Capture the cell that displays the provided text and extract its [X, Y] central coordinate. 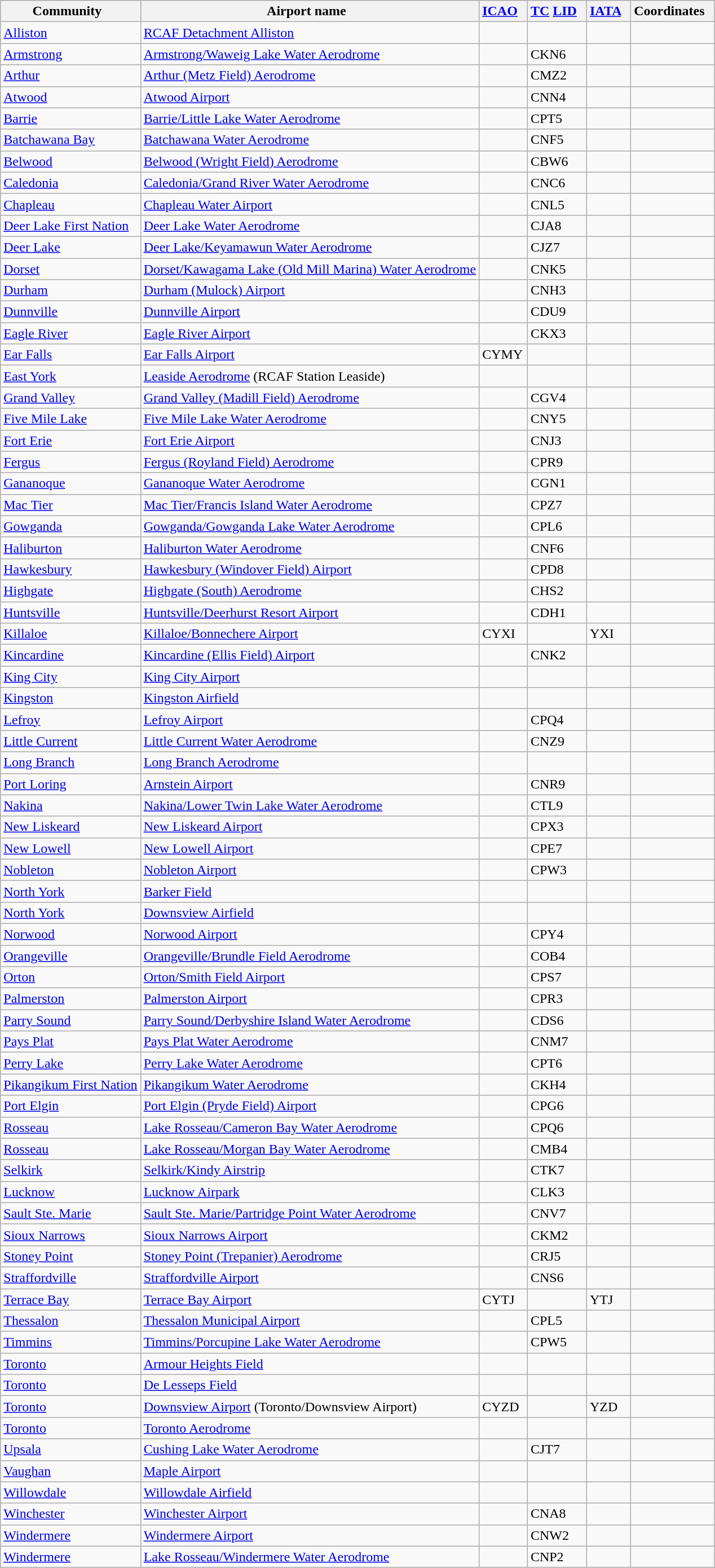
CNK2 [557, 655]
CHS2 [557, 591]
Ear Falls [70, 355]
Cushing Lake Water Aerodrome [310, 1450]
CPT6 [557, 1063]
Kingston Airfield [310, 698]
Belwood (Wright Field) Aerodrome [310, 161]
CPQ6 [557, 1127]
CGN1 [557, 483]
CKM2 [557, 1235]
CPE7 [557, 848]
CPY4 [557, 934]
CLK3 [557, 1192]
Sioux Narrows [70, 1235]
CNW2 [557, 1535]
Upsala [70, 1450]
Kincardine (Ellis Field) Airport [310, 655]
Nakina/Lower Twin Lake Water Aerodrome [310, 805]
Pikangikum Water Aerodrome [310, 1085]
Sault Ste. Marie/Partridge Point Water Aerodrome [310, 1213]
YTJ [608, 1299]
Pays Plat Water Aerodrome [310, 1042]
Community [70, 11]
Kincardine [70, 655]
Lucknow [70, 1192]
Winchester [70, 1514]
CMB4 [557, 1149]
Deer Lake [70, 247]
Leaside Aerodrome (RCAF Station Leaside) [310, 376]
CTK7 [557, 1170]
Lake Rosseau/Morgan Bay Water Aerodrome [310, 1149]
Hawkesbury [70, 569]
Arnstein Airport [310, 784]
Gananoque Water Aerodrome [310, 483]
Maple Airport [310, 1471]
Pikangikum First Nation [70, 1085]
Gananoque [70, 483]
CPR9 [557, 462]
Norwood [70, 934]
Willowdale Airfield [310, 1492]
Orangeville [70, 956]
Thessalon [70, 1321]
Hawkesbury (Windover Field) Airport [310, 569]
CNK5 [557, 269]
Belwood [70, 161]
Terrace Bay [70, 1299]
Timmins/Porcupine Lake Water Aerodrome [310, 1342]
CPL5 [557, 1321]
Arthur [70, 76]
CNF5 [557, 140]
Coordinates [673, 11]
Port Elgin (Pryde Field) Airport [310, 1106]
Dunnville [70, 312]
CPT5 [557, 118]
CNM7 [557, 1042]
Lucknow Airpark [310, 1192]
CJA8 [557, 226]
CPL6 [557, 526]
Dunnville Airport [310, 312]
ICAO [504, 11]
Palmerston Airport [310, 999]
CJT7 [557, 1450]
Kingston [70, 698]
IATA [608, 11]
CPS7 [557, 977]
King City Airport [310, 677]
CRJ5 [557, 1256]
CJZ7 [557, 247]
Armstrong/Waweig Lake Water Aerodrome [310, 54]
TC LID [557, 11]
Orton [70, 977]
Barker Field [310, 891]
CPG6 [557, 1106]
CKX3 [557, 333]
CBW6 [557, 161]
Highgate [70, 591]
Batchawana Bay [70, 140]
CKN6 [557, 54]
Huntsville [70, 612]
CYMY [504, 355]
CNH3 [557, 290]
Grand Valley (Madill Field) Aerodrome [310, 398]
Pays Plat [70, 1042]
Selkirk [70, 1170]
New Lowell [70, 848]
Deer Lake/Keyamawun Water Aerodrome [310, 247]
CYZD [504, 1407]
Alliston [70, 33]
RCAF Detachment Alliston [310, 33]
Ear Falls Airport [310, 355]
CMZ2 [557, 76]
Orangeville/Brundle Field Aerodrome [310, 956]
Fort Erie [70, 441]
Stoney Point (Trepanier) Aerodrome [310, 1256]
CNL5 [557, 204]
Killaloe [70, 634]
Dorset/Kawagama Lake (Old Mill Marina) Water Aerodrome [310, 269]
Grand Valley [70, 398]
Straffordville Airport [310, 1278]
Chapleau Water Airport [310, 204]
Thessalon Municipal Airport [310, 1321]
CNS6 [557, 1278]
Toronto Aerodrome [310, 1428]
Five Mile Lake [70, 419]
Durham (Mulock) Airport [310, 290]
CPX3 [557, 827]
New Lowell Airport [310, 848]
Dorset [70, 269]
Haliburton [70, 548]
Fort Erie Airport [310, 441]
Lake Rosseau/Cameron Bay Water Aerodrome [310, 1127]
CPR3 [557, 999]
Lake Rosseau/Windermere Water Aerodrome [310, 1557]
Perry Lake Water Aerodrome [310, 1063]
CNP2 [557, 1557]
Gowganda/Gowganda Lake Water Aerodrome [310, 526]
CNY5 [557, 419]
CNF6 [557, 548]
Willowdale [70, 1492]
Vaughan [70, 1471]
Parry Sound/Derbyshire Island Water Aerodrome [310, 1020]
Barrie/Little Lake Water Aerodrome [310, 118]
Armour Heights Field [310, 1364]
Atwood Airport [310, 97]
Huntsville/Deerhurst Resort Airport [310, 612]
Five Mile Lake Water Aerodrome [310, 419]
Perry Lake [70, 1063]
Mac Tier/Francis Island Water Aerodrome [310, 505]
Winchester Airport [310, 1514]
Deer Lake Water Aerodrome [310, 226]
CYTJ [504, 1299]
East York [70, 376]
CNN4 [557, 97]
COB4 [557, 956]
YXI [608, 634]
Airport name [310, 11]
Fergus (Royland Field) Aerodrome [310, 462]
Palmerston [70, 999]
De Lesseps Field [310, 1385]
CDU9 [557, 312]
Caledonia [70, 183]
CDS6 [557, 1020]
CNJ3 [557, 441]
CPZ7 [557, 505]
Port Elgin [70, 1106]
Eagle River Airport [310, 333]
Little Current Water Aerodrome [310, 741]
New Liskeard Airport [310, 827]
CNA8 [557, 1514]
Deer Lake First Nation [70, 226]
CDH1 [557, 612]
CNR9 [557, 784]
Timmins [70, 1342]
Lefroy [70, 720]
Arthur (Metz Field) Aerodrome [310, 76]
Mac Tier [70, 505]
Orton/Smith Field Airport [310, 977]
Long Branch [70, 763]
Sault Ste. Marie [70, 1213]
CPW5 [557, 1342]
Haliburton Water Aerodrome [310, 548]
Stoney Point [70, 1256]
Atwood [70, 97]
CNZ9 [557, 741]
Straffordville [70, 1278]
Nakina [70, 805]
CPW3 [557, 870]
Norwood Airport [310, 934]
Terrace Bay Airport [310, 1299]
Fergus [70, 462]
Downsview Airport (Toronto/Downsview Airport) [310, 1407]
Selkirk/Kindy Airstrip [310, 1170]
Windermere Airport [310, 1535]
CYXI [504, 634]
Batchawana Water Aerodrome [310, 140]
Killaloe/Bonnechere Airport [310, 634]
Lefroy Airport [310, 720]
Little Current [70, 741]
Chapleau [70, 204]
Long Branch Aerodrome [310, 763]
Barrie [70, 118]
Downsview Airfield [310, 913]
CNV7 [557, 1213]
CGV4 [557, 398]
Port Loring [70, 784]
New Liskeard [70, 827]
Gowganda [70, 526]
King City [70, 677]
CTL9 [557, 805]
Eagle River [70, 333]
YZD [608, 1407]
Durham [70, 290]
CNC6 [557, 183]
Nobleton Airport [310, 870]
CPQ4 [557, 720]
CKH4 [557, 1085]
CPD8 [557, 569]
Highgate (South) Aerodrome [310, 591]
Armstrong [70, 54]
Caledonia/Grand River Water Aerodrome [310, 183]
Sioux Narrows Airport [310, 1235]
Parry Sound [70, 1020]
Nobleton [70, 870]
